Extract the (X, Y) coordinate from the center of the cell holding the provided text.  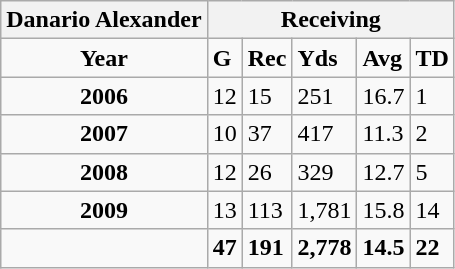
47 (224, 248)
329 (324, 172)
2,778 (324, 248)
2007 (104, 134)
251 (324, 96)
1,781 (324, 210)
22 (432, 248)
14 (432, 210)
37 (267, 134)
G (224, 58)
Danario Alexander (104, 20)
Year (104, 58)
11.3 (384, 134)
10 (224, 134)
191 (267, 248)
2009 (104, 210)
5 (432, 172)
16.7 (384, 96)
Rec (267, 58)
2006 (104, 96)
15 (267, 96)
TD (432, 58)
417 (324, 134)
Avg (384, 58)
12.7 (384, 172)
Receiving (330, 20)
2008 (104, 172)
26 (267, 172)
Yds (324, 58)
113 (267, 210)
14.5 (384, 248)
15.8 (384, 210)
2 (432, 134)
1 (432, 96)
13 (224, 210)
